Output the [X, Y] coordinate of the center of the cell containing the given text.  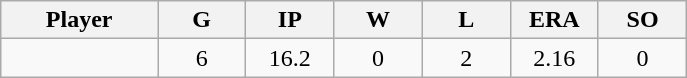
W [378, 20]
2 [466, 58]
2.16 [554, 58]
6 [202, 58]
SO [642, 20]
G [202, 20]
IP [290, 20]
Player [80, 20]
ERA [554, 20]
L [466, 20]
16.2 [290, 58]
